Extract the [x, y] coordinate from the center of the cell holding the provided text.  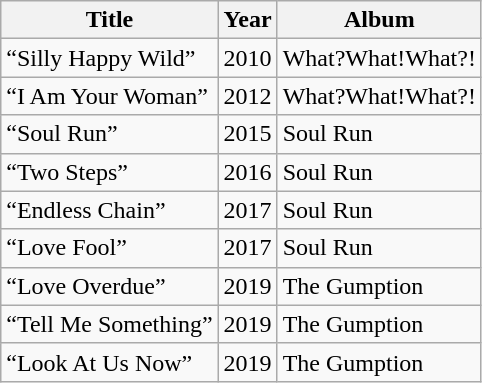
Title [110, 20]
“Tell Me Something” [110, 324]
2016 [248, 172]
Year [248, 20]
2010 [248, 58]
“Endless Chain” [110, 210]
“Love Fool” [110, 248]
2015 [248, 134]
2012 [248, 96]
“Love Overdue” [110, 286]
Album [379, 20]
“Silly Happy Wild” [110, 58]
“Two Steps” [110, 172]
“Look At Us Now” [110, 362]
“I Am Your Woman” [110, 96]
“Soul Run” [110, 134]
